For the text-containing cell, return its midpoint in [x, y] coordinate format. 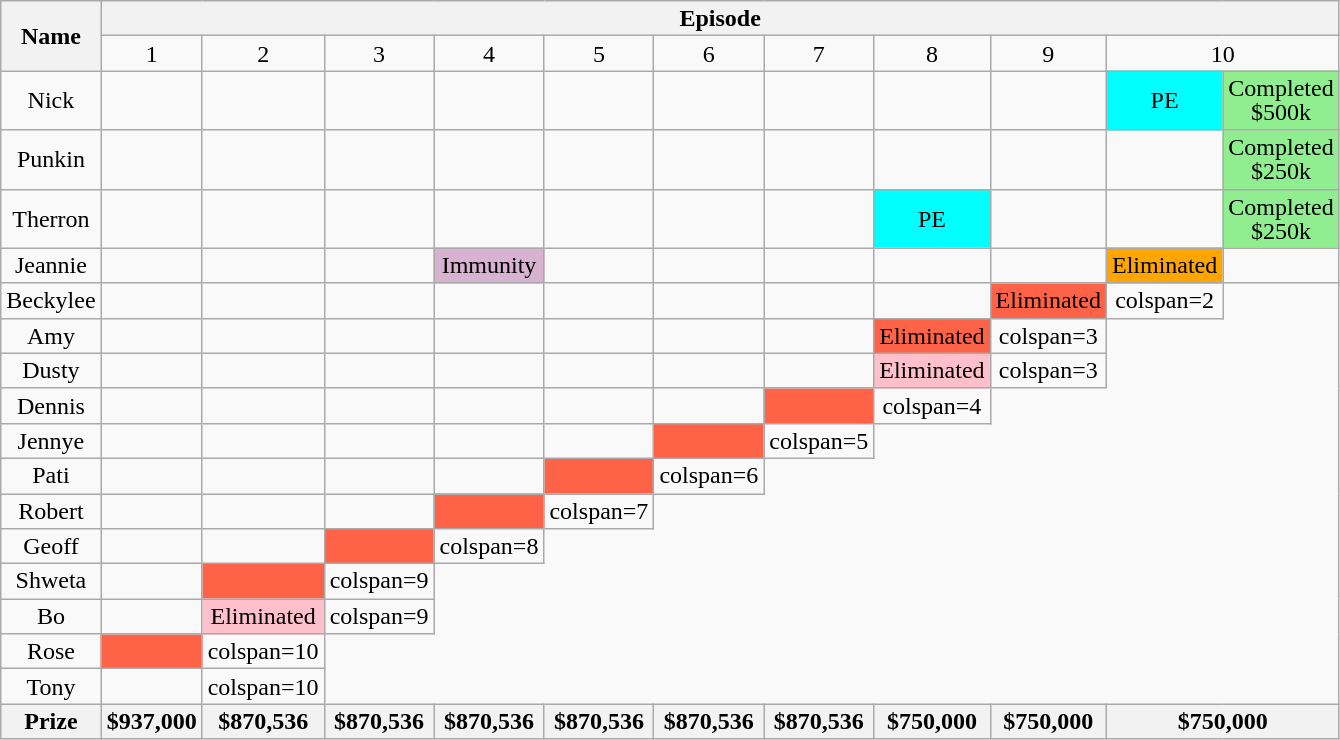
Beckylee [51, 300]
Bo [51, 616]
Geoff [51, 546]
colspan=7 [599, 512]
Robert [51, 512]
Pati [51, 476]
colspan=4 [932, 406]
Jennye [51, 440]
Prize [51, 722]
7 [819, 54]
colspan=5 [819, 440]
Amy [51, 336]
9 [1048, 54]
Shweta [51, 582]
$937,000 [152, 722]
2 [263, 54]
colspan=8 [489, 546]
Nick [51, 100]
Immunity [489, 266]
Dennis [51, 406]
Rose [51, 652]
Episode [720, 18]
colspan=2 [1164, 300]
Punkin [51, 160]
Jeannie [51, 266]
6 [709, 54]
10 [1222, 54]
colspan=6 [709, 476]
Name [51, 36]
Completed$500k [1281, 100]
Dusty [51, 370]
8 [932, 54]
5 [599, 54]
4 [489, 54]
Tony [51, 686]
3 [379, 54]
1 [152, 54]
Therron [51, 218]
